Output the (x, y) coordinate of the center of the cell containing the given text.  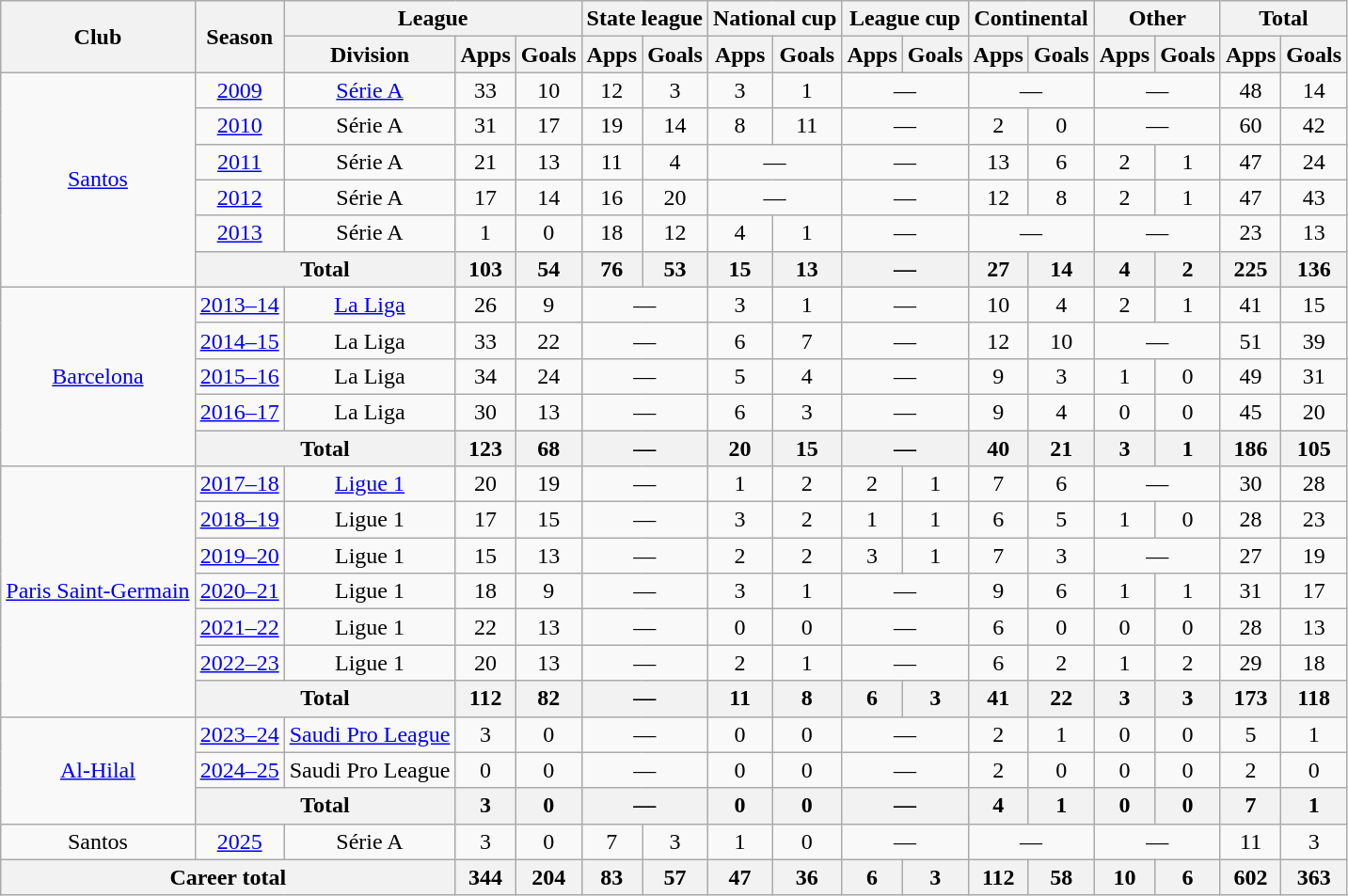
60 (1250, 126)
48 (1250, 90)
29 (1250, 663)
2009 (239, 90)
42 (1314, 126)
Season (239, 37)
76 (611, 269)
83 (611, 877)
49 (1250, 376)
2013 (239, 233)
16 (611, 197)
45 (1250, 412)
344 (485, 877)
225 (1250, 269)
State league (644, 19)
43 (1314, 197)
68 (548, 448)
105 (1314, 448)
204 (548, 877)
2019–20 (239, 556)
2018–19 (239, 520)
36 (807, 877)
39 (1314, 340)
Division (370, 55)
2017–18 (239, 484)
53 (675, 269)
National cup (774, 19)
136 (1314, 269)
Paris Saint-Germain (98, 591)
40 (998, 448)
82 (548, 699)
186 (1250, 448)
363 (1314, 877)
51 (1250, 340)
2024–25 (239, 770)
58 (1061, 877)
2025 (239, 841)
123 (485, 448)
2011 (239, 162)
2021–22 (239, 627)
2014–15 (239, 340)
118 (1314, 699)
57 (675, 877)
Al-Hilal (98, 770)
Club (98, 37)
2023–24 (239, 734)
54 (548, 269)
103 (485, 269)
Continental (1031, 19)
2016–17 (239, 412)
173 (1250, 699)
Career total (228, 877)
26 (485, 305)
League (433, 19)
2010 (239, 126)
2012 (239, 197)
2020–21 (239, 591)
34 (485, 376)
2015–16 (239, 376)
2022–23 (239, 663)
602 (1250, 877)
Barcelona (98, 376)
2013–14 (239, 305)
League cup (905, 19)
Other (1157, 19)
